Capture the cell that displays the provided text and extract its [X, Y] central coordinate. 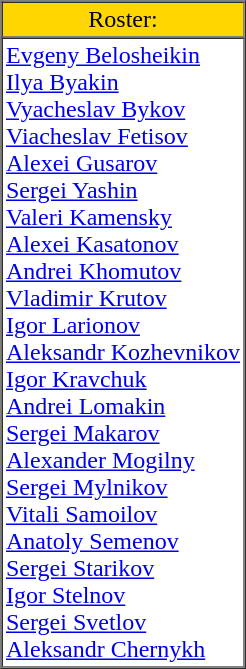
Roster: [124, 20]
